From the cell containing the given text, extract its center point as [X, Y] coordinate. 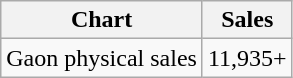
Gaon physical sales [102, 58]
Chart [102, 20]
11,935+ [247, 58]
Sales [247, 20]
